Identify which cell holds the provided text, then report its (x, y) central coordinate. 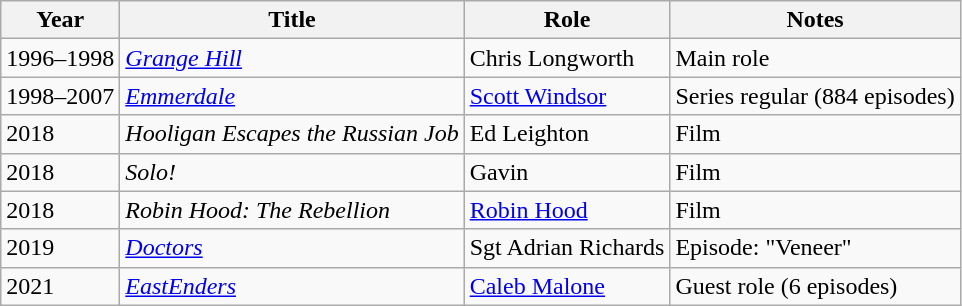
Role (567, 20)
Caleb Malone (567, 286)
Guest role (6 episodes) (815, 286)
Chris Longworth (567, 58)
Emmerdale (292, 96)
Doctors (292, 248)
2019 (60, 248)
Notes (815, 20)
Robin Hood (567, 210)
Hooligan Escapes the Russian Job (292, 134)
Series regular (884 episodes) (815, 96)
1996–1998 (60, 58)
Gavin (567, 172)
Ed Leighton (567, 134)
Robin Hood: The Rebellion (292, 210)
2021 (60, 286)
Grange Hill (292, 58)
Year (60, 20)
Solo! (292, 172)
Title (292, 20)
EastEnders (292, 286)
1998–2007 (60, 96)
Main role (815, 58)
Scott Windsor (567, 96)
Sgt Adrian Richards (567, 248)
Episode: "Veneer" (815, 248)
